Locate the cell with the specified text and output its [x, y] center coordinate. 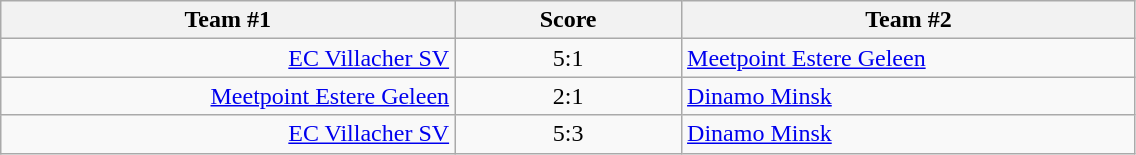
Team #2 [909, 20]
Score [568, 20]
Team #1 [228, 20]
2:1 [568, 96]
5:1 [568, 58]
5:3 [568, 134]
